Search for the cell housing the specified text and yield its (X, Y) center coordinate. 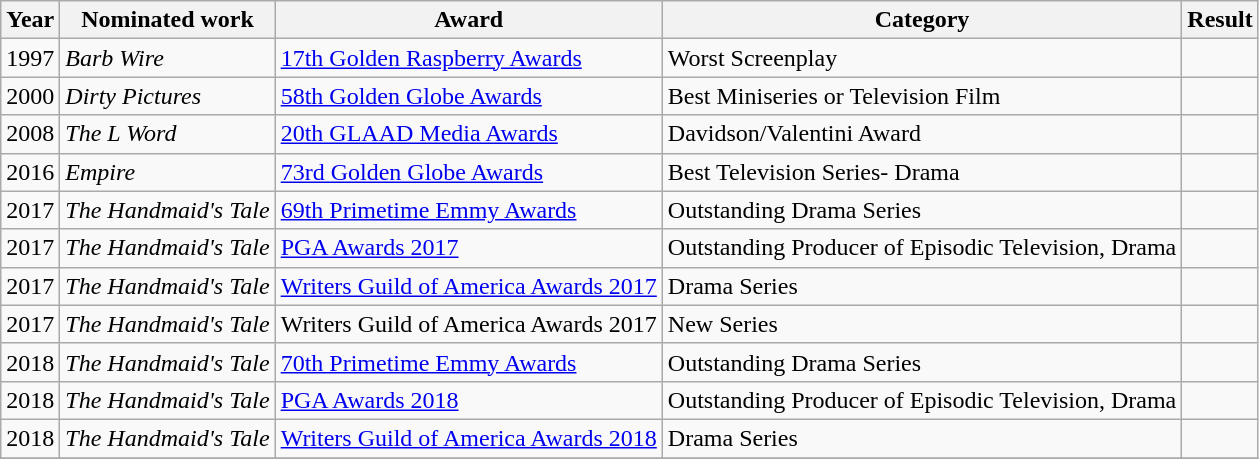
Best Miniseries or Television Film (922, 96)
Nominated work (168, 20)
Davidson/Valentini Award (922, 134)
20th GLAAD Media Awards (468, 134)
58th Golden Globe Awards (468, 96)
Award (468, 20)
Best Television Series- Drama (922, 172)
Year (30, 20)
17th Golden Raspberry Awards (468, 58)
Worst Screenplay (922, 58)
Result (1220, 20)
Empire (168, 172)
Barb Wire (168, 58)
Dirty Pictures (168, 96)
New Series (922, 324)
PGA Awards 2018 (468, 400)
73rd Golden Globe Awards (468, 172)
The L Word (168, 134)
Writers Guild of America Awards 2018 (468, 438)
1997 (30, 58)
70th Primetime Emmy Awards (468, 362)
2008 (30, 134)
2016 (30, 172)
69th Primetime Emmy Awards (468, 210)
PGA Awards 2017 (468, 248)
2000 (30, 96)
Category (922, 20)
